Provide the (x, y) coordinate of the cell's center where the given text is located.  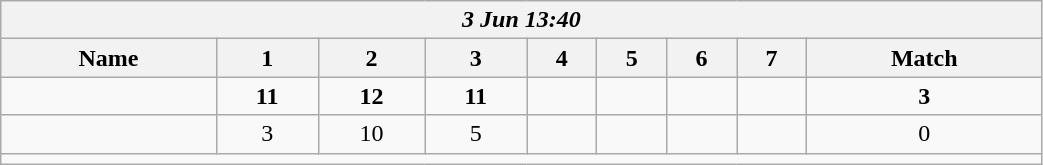
3 Jun 13:40 (522, 20)
4 (562, 58)
Name (108, 58)
10 (371, 134)
1 (267, 58)
Match (924, 58)
2 (371, 58)
6 (702, 58)
12 (371, 96)
7 (772, 58)
0 (924, 134)
